Determine the (X, Y) coordinate at the center of the cell enclosing the given text.  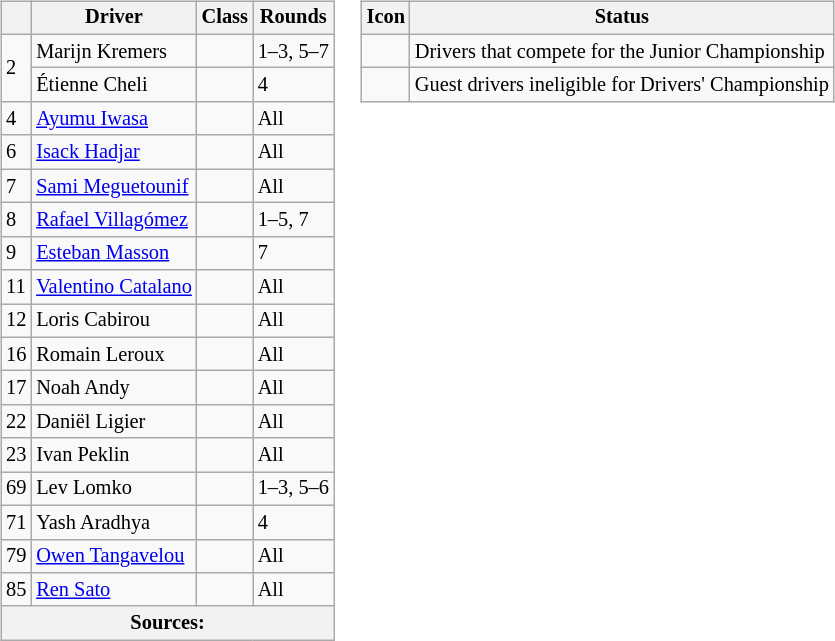
Icon (386, 18)
Daniël Ligier (114, 422)
22 (16, 422)
Valentino Catalano (114, 287)
Sources: (168, 623)
69 (16, 489)
Ivan Peklin (114, 455)
Ren Sato (114, 590)
Owen Tangavelou (114, 556)
2 (16, 68)
1–3, 5–6 (294, 489)
Sami Meguetounif (114, 186)
12 (16, 321)
Driver (114, 18)
9 (16, 253)
Étienne Cheli (114, 85)
Class (225, 18)
Rounds (294, 18)
85 (16, 590)
71 (16, 522)
Esteban Masson (114, 253)
Marijn Kremers (114, 51)
Lev Lomko (114, 489)
11 (16, 287)
79 (16, 556)
6 (16, 152)
1–5, 7 (294, 220)
8 (16, 220)
1–3, 5–7 (294, 51)
23 (16, 455)
Rafael Villagómez (114, 220)
Loris Cabirou (114, 321)
Isack Hadjar (114, 152)
Status (622, 18)
16 (16, 354)
Romain Leroux (114, 354)
Yash Aradhya (114, 522)
Drivers that compete for the Junior Championship (622, 51)
Ayumu Iwasa (114, 119)
Guest drivers ineligible for Drivers' Championship (622, 85)
Noah Andy (114, 388)
17 (16, 388)
